Pinpoint the cell where the given text exists, returning its (x, y) midpoint coordinate. 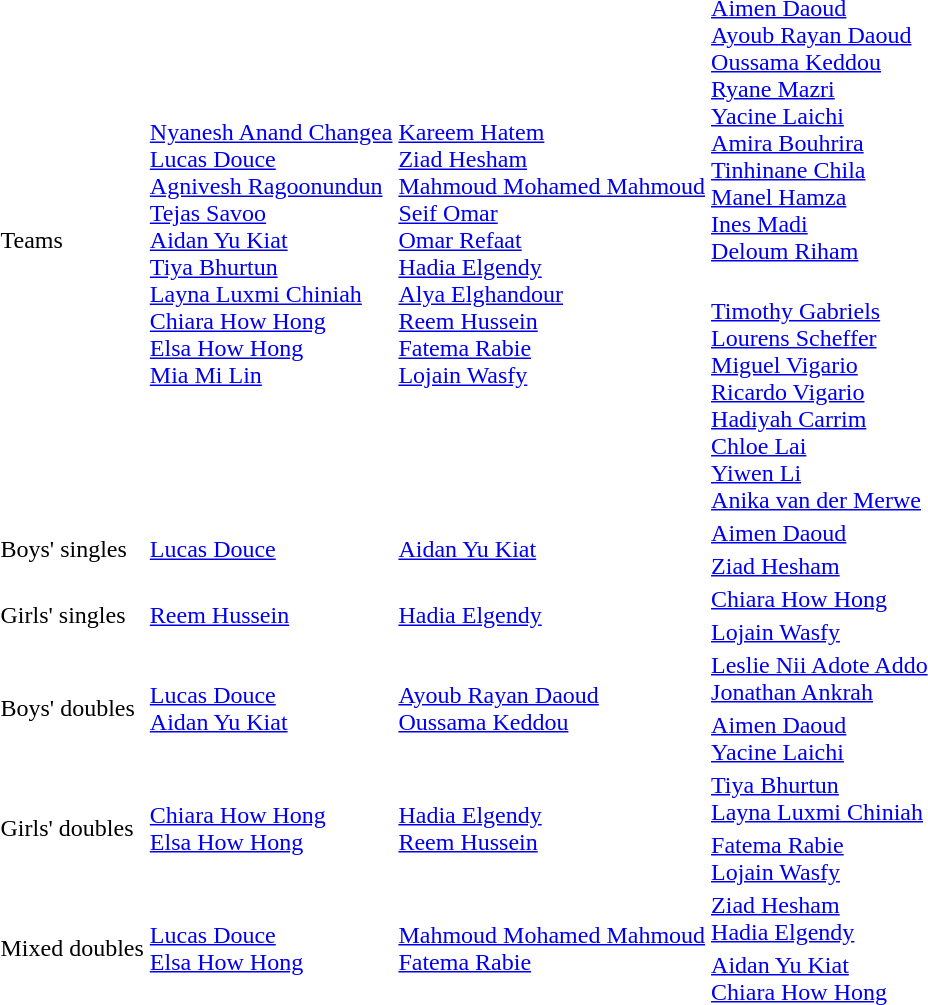
Lucas Douce Aidan Yu Kiat (271, 708)
Hadia Elgendy (552, 616)
Aidan Yu Kiat (552, 550)
Reem Hussein (271, 616)
Ayoub Rayan Daoud Oussama Keddou (552, 708)
Hadia Elgendy Reem Hussein (552, 828)
Lucas Douce (271, 550)
Chiara How Hong Elsa How Hong (271, 828)
